Detect which cell encompasses the target text, then output its [x, y] center coordinate. 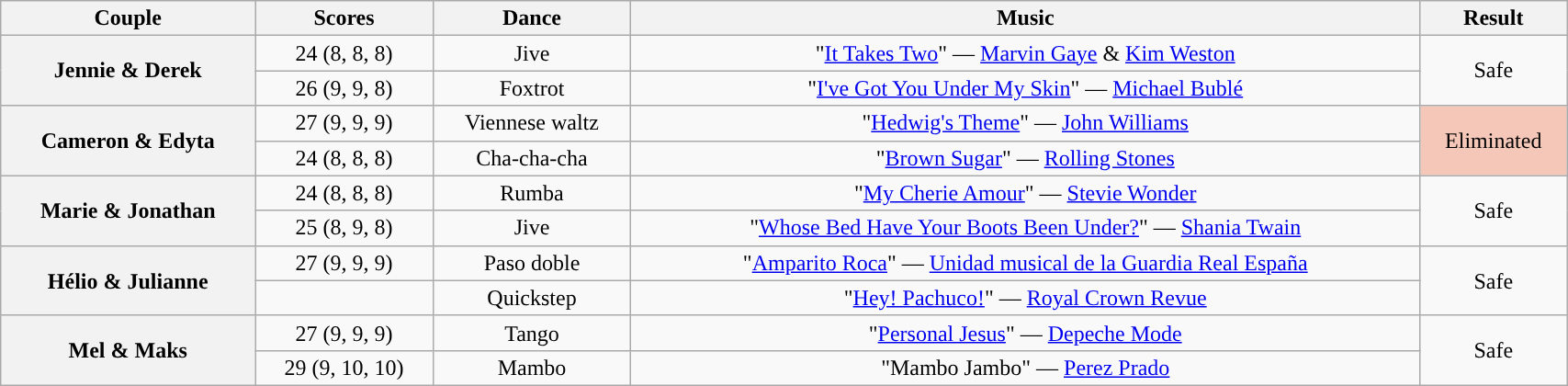
Jennie & Derek [129, 71]
"Amparito Roca" — Unidad musical de la Guardia Real España [1025, 263]
Result [1494, 18]
29 (9, 10, 10) [344, 368]
Eliminated [1494, 141]
Paso doble [531, 263]
"It Takes Two" — Marvin Gaye & Kim Weston [1025, 53]
Rumba [531, 193]
Dance [531, 18]
"My Cherie Amour" — Stevie Wonder [1025, 193]
Cha-cha-cha [531, 158]
26 (9, 9, 8) [344, 88]
"Mambo Jambo" — Perez Prado [1025, 368]
Tango [531, 333]
Mel & Maks [129, 350]
Cameron & Edyta [129, 141]
Quickstep [531, 298]
Mambo [531, 368]
Foxtrot [531, 88]
"Personal Jesus" — Depeche Mode [1025, 333]
"Brown Sugar" — Rolling Stones [1025, 158]
"I've Got You Under My Skin" — Michael Bublé [1025, 88]
Marie & Jonathan [129, 210]
Hélio & Julianne [129, 280]
Couple [129, 18]
"Hey! Pachuco!" — Royal Crown Revue [1025, 298]
Viennese waltz [531, 123]
25 (8, 9, 8) [344, 228]
"Whose Bed Have Your Boots Been Under?" — Shania Twain [1025, 228]
Music [1025, 18]
Scores [344, 18]
"Hedwig's Theme" — John Williams [1025, 123]
